Extract the [X, Y] coordinate from the center of the cell holding the provided text.  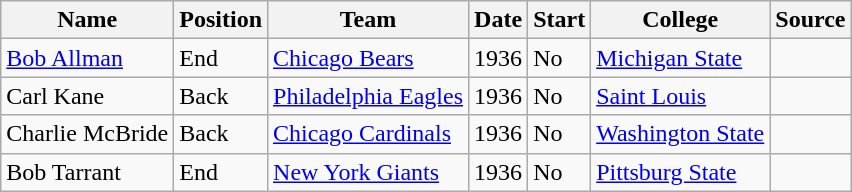
Charlie McBride [88, 134]
Pittsburg State [680, 172]
Chicago Cardinals [368, 134]
Bob Tarrant [88, 172]
Position [221, 20]
Michigan State [680, 58]
New York Giants [368, 172]
Start [560, 20]
Name [88, 20]
Washington State [680, 134]
College [680, 20]
Date [498, 20]
Source [810, 20]
Philadelphia Eagles [368, 96]
Carl Kane [88, 96]
Saint Louis [680, 96]
Team [368, 20]
Bob Allman [88, 58]
Chicago Bears [368, 58]
